Scan for the cell matching the given text and deliver its [x, y] coordinate at center. 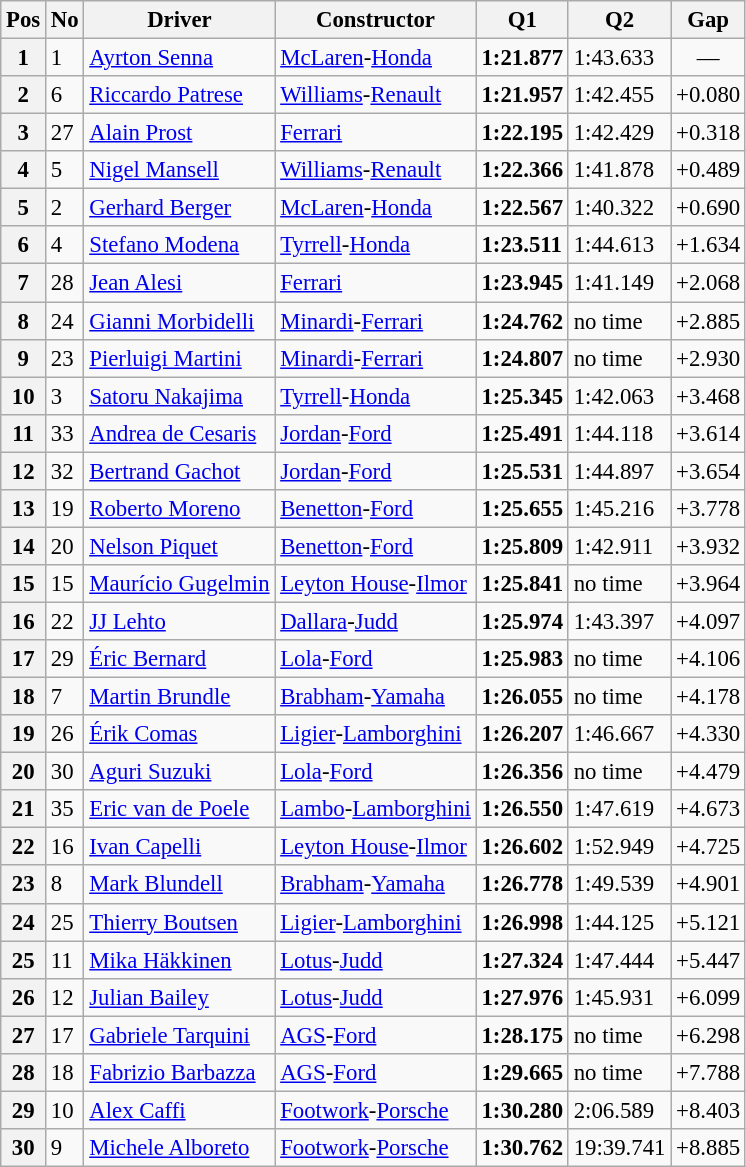
1:27.324 [522, 960]
1:42.063 [619, 396]
— [708, 58]
+7.788 [708, 1073]
Gap [708, 20]
1:44.613 [619, 245]
+4.673 [708, 809]
+8.403 [708, 1110]
Nigel Mansell [180, 170]
Andrea de Cesaris [180, 433]
1:49.539 [619, 885]
Satoru Nakajima [180, 396]
14 [24, 546]
1:25.345 [522, 396]
1:41.878 [619, 170]
Mark Blundell [180, 885]
+6.099 [708, 997]
Alain Prost [180, 133]
Gianni Morbidelli [180, 321]
+2.068 [708, 283]
Q2 [619, 20]
Thierry Boutsen [180, 922]
+4.479 [708, 772]
1:42.911 [619, 546]
1:25.974 [522, 621]
Julian Bailey [180, 997]
1:29.665 [522, 1073]
+3.778 [708, 509]
Pierluigi Martini [180, 358]
+3.468 [708, 396]
1:26.207 [522, 734]
1:45.931 [619, 997]
1:24.762 [522, 321]
1:30.280 [522, 1110]
1:25.531 [522, 471]
1:26.998 [522, 922]
Éric Bernard [180, 659]
+4.725 [708, 847]
+5.121 [708, 922]
+0.318 [708, 133]
Ivan Capelli [180, 847]
35 [65, 809]
1:43.397 [619, 621]
1:24.807 [522, 358]
+4.106 [708, 659]
1:23.945 [522, 283]
+0.489 [708, 170]
1:42.455 [619, 95]
1:23.511 [522, 245]
Aguri Suzuki [180, 772]
1:26.055 [522, 697]
1:25.655 [522, 509]
Ayrton Senna [180, 58]
1:21.877 [522, 58]
32 [65, 471]
Eric van de Poele [180, 809]
Martin Brundle [180, 697]
+4.178 [708, 697]
No [65, 20]
+0.080 [708, 95]
Pos [24, 20]
+3.932 [708, 546]
1:44.118 [619, 433]
1:41.149 [619, 283]
Jean Alesi [180, 283]
1:45.216 [619, 509]
Bertrand Gachot [180, 471]
Fabrizio Barbazza [180, 1073]
1:21.957 [522, 95]
+3.654 [708, 471]
Nelson Piquet [180, 546]
1:44.125 [619, 922]
Dallara-Judd [376, 621]
1:22.366 [522, 170]
+2.930 [708, 358]
Gerhard Berger [180, 208]
Constructor [376, 20]
+3.964 [708, 584]
Riccardo Patrese [180, 95]
21 [24, 809]
1:26.550 [522, 809]
1:28.175 [522, 1035]
Alex Caffi [180, 1110]
+1.634 [708, 245]
1:22.567 [522, 208]
JJ Lehto [180, 621]
19:39.741 [619, 1148]
1:26.602 [522, 847]
1:27.976 [522, 997]
33 [65, 433]
Maurício Gugelmin [180, 584]
Lambo-Lamborghini [376, 809]
1:25.983 [522, 659]
1:26.356 [522, 772]
Driver [180, 20]
1:30.762 [522, 1148]
1:47.619 [619, 809]
Roberto Moreno [180, 509]
+4.330 [708, 734]
+3.614 [708, 433]
Stefano Modena [180, 245]
1:46.667 [619, 734]
+0.690 [708, 208]
1:44.897 [619, 471]
1:25.809 [522, 546]
1:22.195 [522, 133]
2:06.589 [619, 1110]
13 [24, 509]
Q1 [522, 20]
1:26.778 [522, 885]
+4.097 [708, 621]
Gabriele Tarquini [180, 1035]
1:52.949 [619, 847]
1:47.444 [619, 960]
1:25.491 [522, 433]
Mika Häkkinen [180, 960]
+8.885 [708, 1148]
+4.901 [708, 885]
+6.298 [708, 1035]
Érik Comas [180, 734]
Michele Alboreto [180, 1148]
+5.447 [708, 960]
1:43.633 [619, 58]
+2.885 [708, 321]
1:40.322 [619, 208]
1:42.429 [619, 133]
1:25.841 [522, 584]
